Capture the cell that displays the provided text and extract its (X, Y) central coordinate. 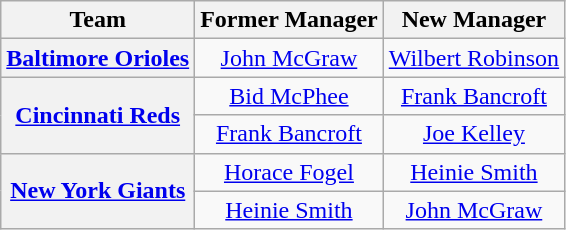
Baltimore Orioles (98, 58)
Joe Kelley (474, 134)
New Manager (474, 20)
Horace Fogel (290, 172)
New York Giants (98, 191)
Former Manager (290, 20)
Cincinnati Reds (98, 115)
Bid McPhee (290, 96)
Team (98, 20)
Wilbert Robinson (474, 58)
